Locate the cell with the specified text and output its (x, y) center coordinate. 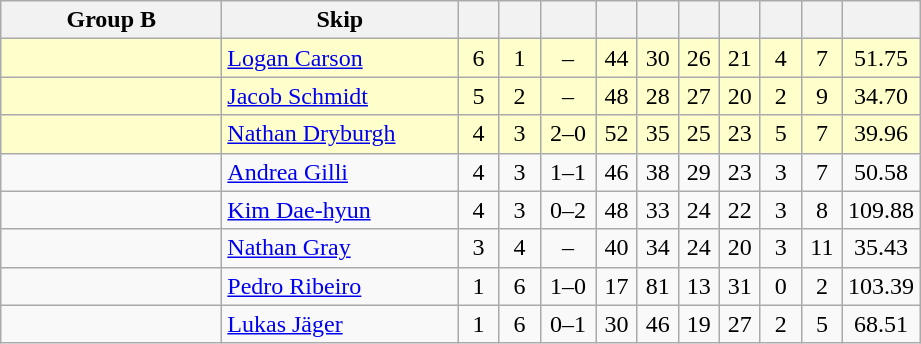
Lukas Jäger (340, 324)
17 (616, 286)
1–0 (568, 286)
21 (740, 58)
Andrea Gilli (340, 172)
33 (658, 210)
1–1 (568, 172)
28 (658, 96)
8 (822, 210)
109.88 (880, 210)
11 (822, 248)
39.96 (880, 134)
Nathan Gray (340, 248)
Jacob Schmidt (340, 96)
Nathan Dryburgh (340, 134)
29 (698, 172)
9 (822, 96)
13 (698, 286)
31 (740, 286)
34.70 (880, 96)
Skip (340, 20)
68.51 (880, 324)
26 (698, 58)
50.58 (880, 172)
0–2 (568, 210)
38 (658, 172)
103.39 (880, 286)
0 (780, 286)
35 (658, 134)
19 (698, 324)
44 (616, 58)
22 (740, 210)
25 (698, 134)
34 (658, 248)
Group B (112, 20)
52 (616, 134)
0–1 (568, 324)
2–0 (568, 134)
Pedro Ribeiro (340, 286)
Logan Carson (340, 58)
35.43 (880, 248)
81 (658, 286)
Kim Dae-hyun (340, 210)
51.75 (880, 58)
40 (616, 248)
